Scan for the cell matching the given text and deliver its (X, Y) coordinate at center. 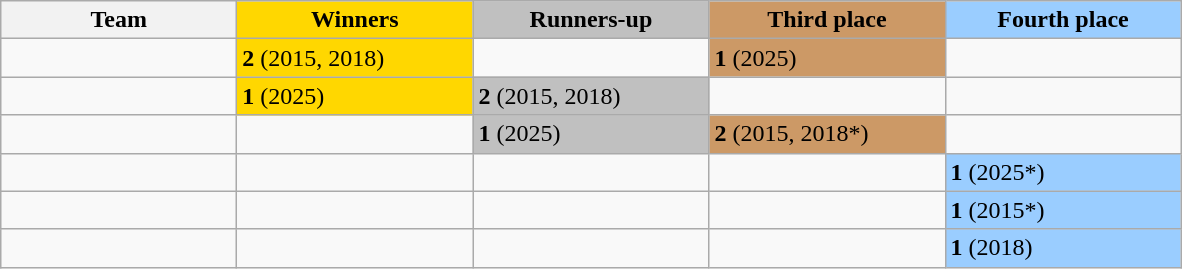
Team (119, 20)
2 (2015, 2018*) (827, 134)
1 (2025*) (1063, 172)
1 (2018) (1063, 248)
Fourth place (1063, 20)
Runners-up (591, 20)
Third place (827, 20)
1 (2015*) (1063, 210)
Winners (355, 20)
